Pinpoint the cell where the given text exists, returning its [X, Y] midpoint coordinate. 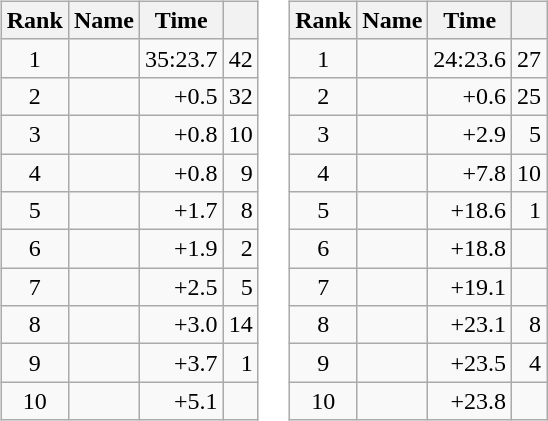
27 [530, 58]
+23.8 [470, 401]
25 [530, 96]
+23.1 [470, 325]
32 [240, 96]
24:23.6 [470, 58]
+1.7 [181, 211]
+18.6 [470, 211]
+2.5 [181, 287]
+3.0 [181, 325]
+1.9 [181, 249]
35:23.7 [181, 58]
+2.9 [470, 134]
+19.1 [470, 287]
+0.6 [470, 96]
+0.5 [181, 96]
14 [240, 325]
42 [240, 58]
+23.5 [470, 363]
+7.8 [470, 173]
+18.8 [470, 249]
+5.1 [181, 401]
+3.7 [181, 363]
